Extract the [X, Y] coordinate from the center of the cell holding the provided text.  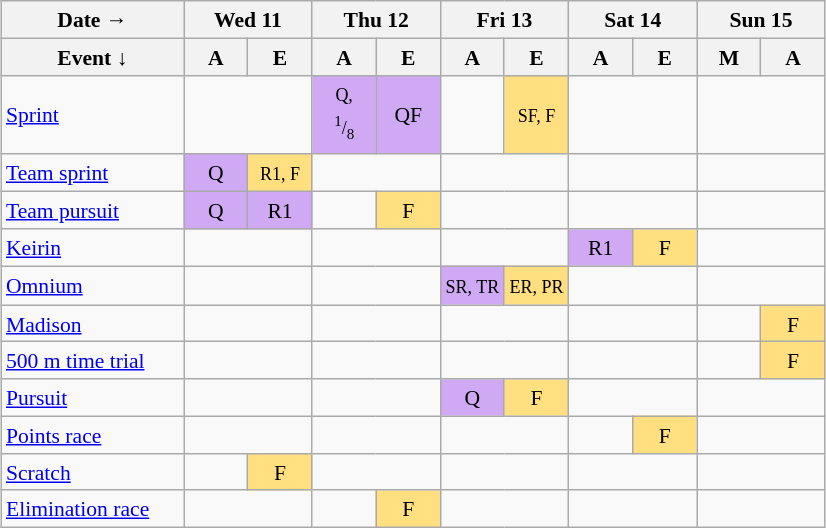
R1, F [280, 172]
SR, TR [472, 286]
Sat 14 [633, 20]
Madison [92, 324]
Pursuit [92, 398]
Team sprint [92, 172]
Event ↓ [92, 56]
Sun 15 [761, 20]
Q,1/8 [344, 114]
Date → [92, 20]
Wed 11 [248, 20]
Scratch [92, 472]
Fri 13 [504, 20]
ER, PR [536, 286]
Elimination race [92, 508]
M [729, 56]
QF [408, 114]
Keirin [92, 248]
Team pursuit [92, 210]
Omnium [92, 286]
Points race [92, 434]
SF, F [536, 114]
Sprint [92, 114]
500 m time trial [92, 360]
Thu 12 [376, 20]
